Identify which cell holds the provided text, then report its [X, Y] central coordinate. 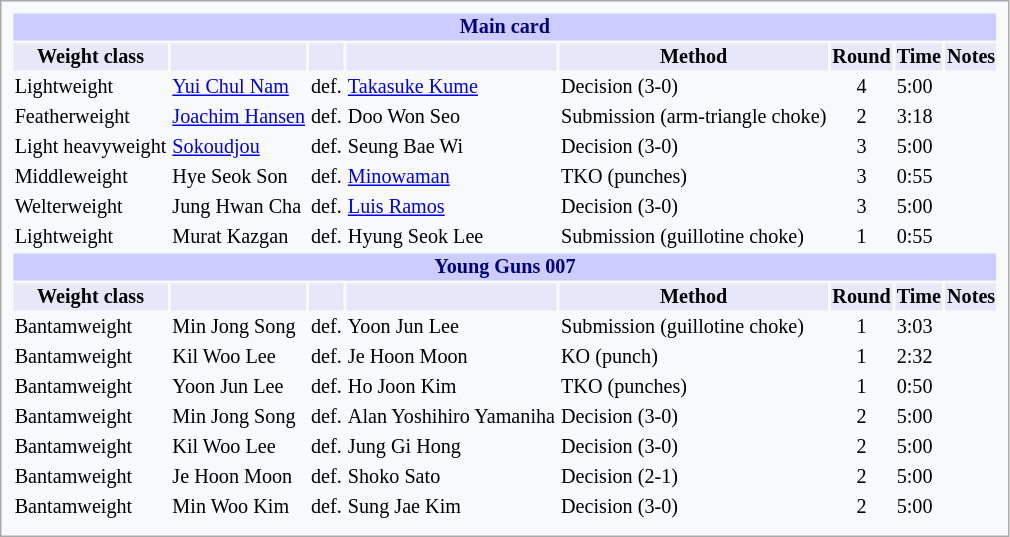
Featherweight [90, 116]
Takasuke Kume [451, 86]
Sokoudjou [239, 146]
4 [862, 86]
Ho Joon Kim [451, 386]
3:03 [918, 326]
Decision (2-1) [694, 476]
Yui Chul Nam [239, 86]
KO (punch) [694, 356]
Main card [505, 26]
Light heavyweight [90, 146]
Shoko Sato [451, 476]
Hyung Seok Lee [451, 236]
Joachim Hansen [239, 116]
Jung Gi Hong [451, 446]
Minowaman [451, 176]
Jung Hwan Cha [239, 206]
Sung Jae Kim [451, 506]
Middleweight [90, 176]
Welterweight [90, 206]
Hye Seok Son [239, 176]
Alan Yoshihiro Yamaniha [451, 416]
Seung Bae Wi [451, 146]
Young Guns 007 [505, 266]
Min Woo Kim [239, 506]
Murat Kazgan [239, 236]
Doo Won Seo [451, 116]
0:50 [918, 386]
3:18 [918, 116]
Submission (arm-triangle choke) [694, 116]
Luis Ramos [451, 206]
2:32 [918, 356]
